Capture the cell that displays the provided text and extract its (x, y) central coordinate. 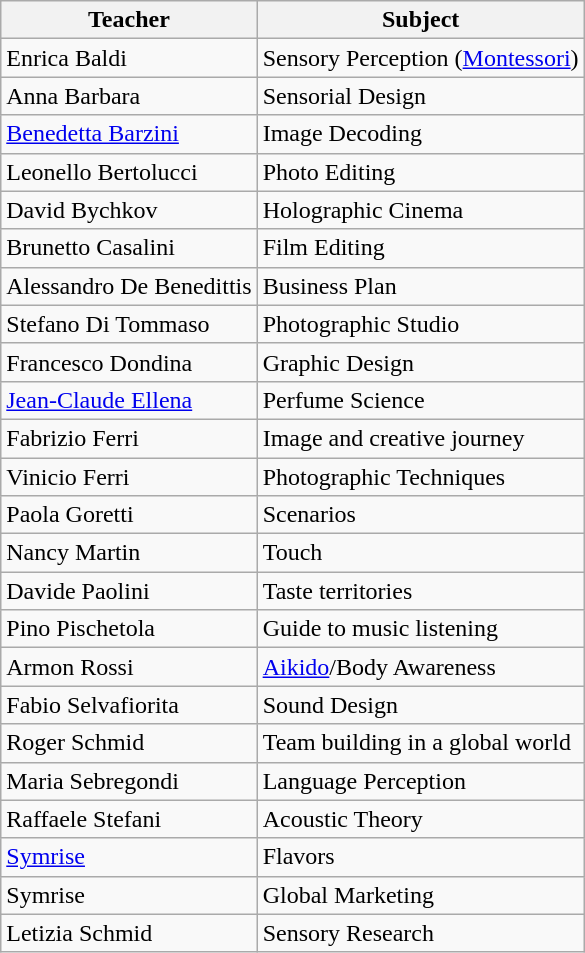
Scenarios (420, 515)
Davide Paolini (129, 591)
Perfume Science (420, 400)
Image Decoding (420, 134)
Enrica Baldi (129, 58)
Paola Goretti (129, 515)
Jean-Claude Ellena (129, 400)
Flavors (420, 857)
Subject (420, 20)
Roger Schmid (129, 743)
Sensory Research (420, 933)
Letizia Schmid (129, 933)
Film Editing (420, 248)
Team building in a global world (420, 743)
Fabrizio Ferri (129, 438)
Vinicio Ferri (129, 477)
Photographic Studio (420, 324)
Armon Rossi (129, 667)
Alessandro De Benedittis (129, 286)
Global Marketing (420, 895)
Benedetta Barzini (129, 134)
Maria Sebregondi (129, 781)
Sensory Perception (Montessori) (420, 58)
Anna Barbara (129, 96)
Photo Editing (420, 172)
Sensorial Design (420, 96)
Leonello Bertolucci (129, 172)
Pino Pischetola (129, 629)
Touch (420, 553)
Aikido/Body Awareness (420, 667)
Language Perception (420, 781)
David Bychkov (129, 210)
Nancy Martin (129, 553)
Sound Design (420, 705)
Fabio Selvafiorita (129, 705)
Francesco Dondina (129, 362)
Business Plan (420, 286)
Acoustic Theory (420, 819)
Holographic Cinema (420, 210)
Graphic Design (420, 362)
Brunetto Casalini (129, 248)
Guide to music listening (420, 629)
Photographic Techniques (420, 477)
Stefano Di Tommaso (129, 324)
Image and creative journey (420, 438)
Raffaele Stefani (129, 819)
Teacher (129, 20)
Taste territories (420, 591)
